Provide the (X, Y) coordinate of the cell's center where the given text is located.  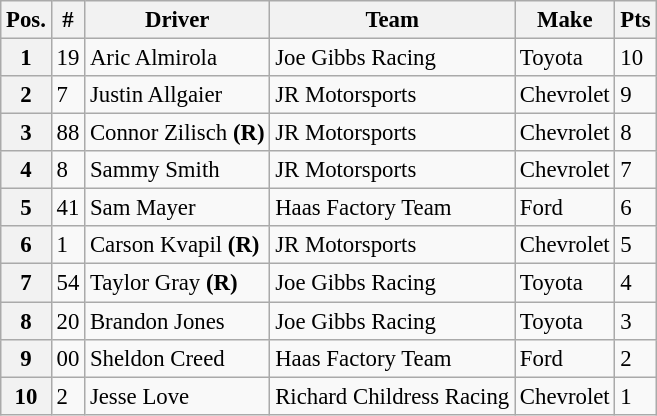
# (68, 20)
20 (68, 321)
Aric Almirola (178, 58)
Sammy Smith (178, 170)
Make (565, 20)
88 (68, 133)
Richard Childress Racing (392, 396)
19 (68, 58)
Justin Allgaier (178, 95)
Team (392, 20)
Pts (636, 20)
54 (68, 283)
Taylor Gray (R) (178, 283)
00 (68, 358)
Sam Mayer (178, 208)
Brandon Jones (178, 321)
Driver (178, 20)
Sheldon Creed (178, 358)
41 (68, 208)
Carson Kvapil (R) (178, 245)
Jesse Love (178, 396)
Connor Zilisch (R) (178, 133)
Pos. (26, 20)
